Provide the [x, y] coordinate of the cell's center where the given text is located.  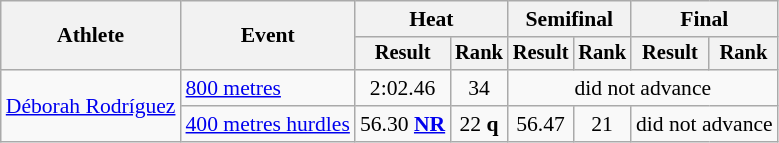
21 [602, 124]
800 metres [268, 88]
34 [479, 88]
400 metres hurdles [268, 124]
Final [704, 19]
Athlete [91, 36]
Event [268, 36]
Semifinal [570, 19]
56.47 [541, 124]
Heat [432, 19]
22 q [479, 124]
2:02.46 [402, 88]
Déborah Rodríguez [91, 106]
56.30 NR [402, 124]
